Search for the cell housing the specified text and yield its (X, Y) center coordinate. 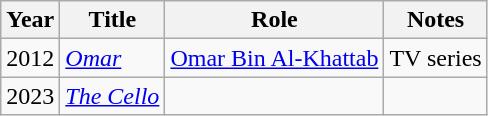
Year (30, 20)
Role (274, 20)
TV series (436, 58)
2023 (30, 96)
Notes (436, 20)
The Cello (112, 96)
Omar (112, 58)
2012 (30, 58)
Omar Bin Al-Khattab (274, 58)
Title (112, 20)
